Capture the cell that displays the provided text and extract its (x, y) central coordinate. 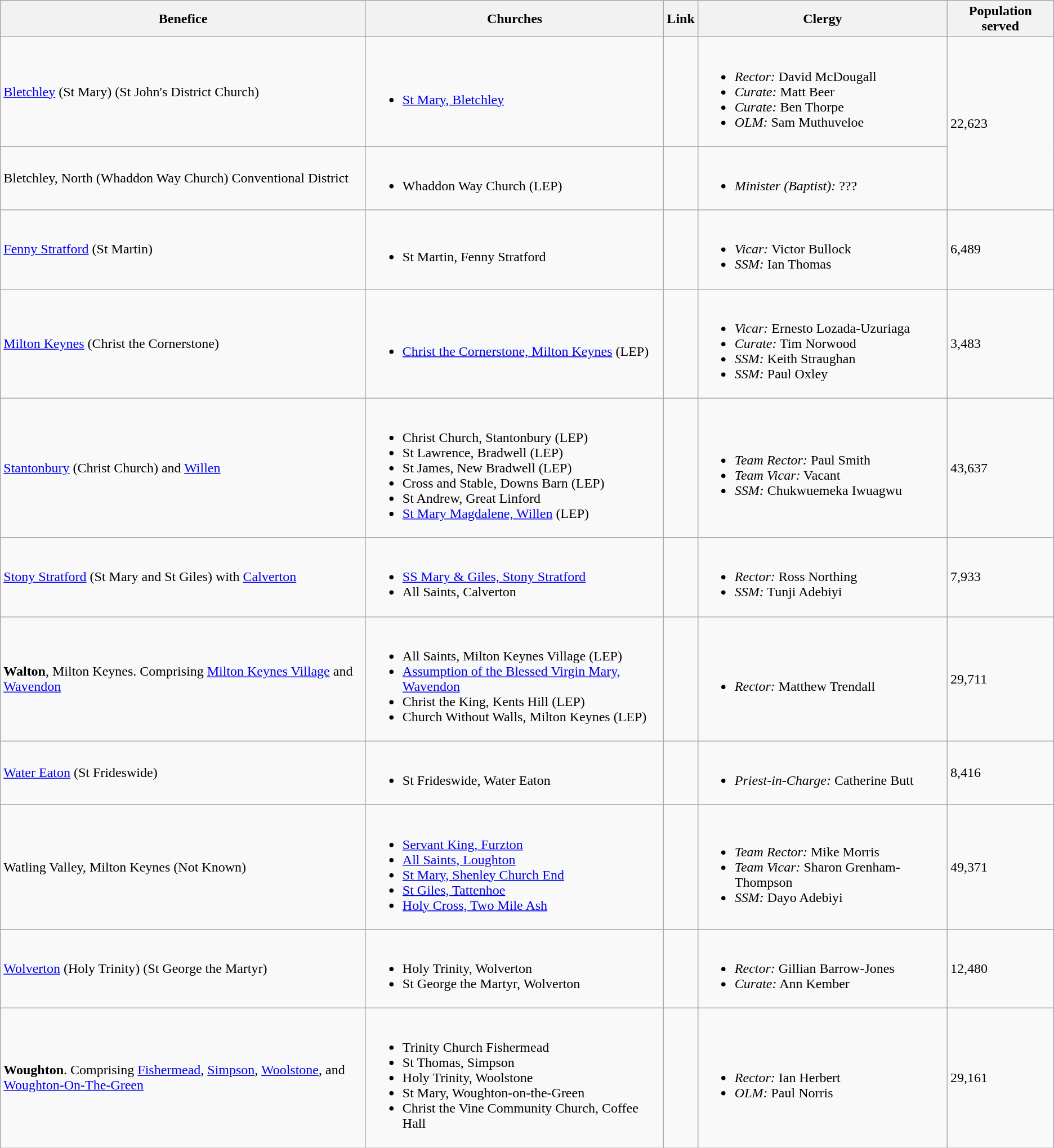
Rector: Ross NorthingSSM: Tunji Adebiyi (822, 577)
Christ the Cornerstone, Milton Keynes (LEP) (515, 343)
Woughton. Comprising Fishermead, Simpson, Woolstone, and Woughton-On-The-Green (184, 1078)
8,416 (1001, 772)
SS Mary & Giles, Stony StratfordAll Saints, Calverton (515, 577)
Benefice (184, 19)
22,623 (1001, 124)
Bletchley, North (Whaddon Way Church) Conventional District (184, 178)
Rector: Matthew Trendall (822, 679)
Priest-in-Charge: Catherine Butt (822, 772)
Stony Stratford (St Mary and St Giles) with Calverton (184, 577)
Vicar: Ernesto Lozada-UzuriagaCurate: Tim NorwoodSSM: Keith StraughanSSM: Paul Oxley (822, 343)
3,483 (1001, 343)
29,161 (1001, 1078)
Link (681, 19)
Vicar: Victor BullockSSM: Ian Thomas (822, 249)
Trinity Church FishermeadSt Thomas, SimpsonHoly Trinity, WoolstoneSt Mary, Woughton-on-the-GreenChrist the Vine Community Church, Coffee Hall (515, 1078)
St Martin, Fenny Stratford (515, 249)
Holy Trinity, WolvertonSt George the Martyr, Wolverton (515, 968)
Population served (1001, 19)
Rector: Ian HerbertOLM: Paul Norris (822, 1078)
Team Rector: Mike MorrisTeam Vicar: Sharon Grenham-ThompsonSSM: Dayo Adebiyi (822, 867)
Clergy (822, 19)
Whaddon Way Church (LEP) (515, 178)
Rector: David McDougallCurate: Matt BeerCurate: Ben ThorpeOLM: Sam Muthuveloe (822, 92)
Bletchley (St Mary) (St John's District Church) (184, 92)
Churches (515, 19)
Team Rector: Paul SmithTeam Vicar: VacantSSM: Chukwuemeka Iwuagwu (822, 468)
Watling Valley, Milton Keynes (Not Known) (184, 867)
Fenny Stratford (St Martin) (184, 249)
Servant King, FurztonAll Saints, LoughtonSt Mary, Shenley Church EndSt Giles, TattenhoeHoly Cross, Two Mile Ash (515, 867)
St Mary, Bletchley (515, 92)
Water Eaton (St Frideswide) (184, 772)
12,480 (1001, 968)
29,711 (1001, 679)
43,637 (1001, 468)
7,933 (1001, 577)
Rector: Gillian Barrow-JonesCurate: Ann Kember (822, 968)
Walton, Milton Keynes. Comprising Milton Keynes Village and Wavendon (184, 679)
6,489 (1001, 249)
Milton Keynes (Christ the Cornerstone) (184, 343)
St Frideswide, Water Eaton (515, 772)
Stantonbury (Christ Church) and Willen (184, 468)
Minister (Baptist): ??? (822, 178)
49,371 (1001, 867)
Wolverton (Holy Trinity) (St George the Martyr) (184, 968)
